For the text-containing cell, return its midpoint in (X, Y) coordinate format. 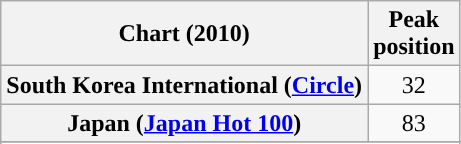
Peakposition (414, 34)
83 (414, 123)
Japan (Japan Hot 100) (184, 123)
32 (414, 85)
South Korea International (Circle) (184, 85)
Chart (2010) (184, 34)
